Determine the [X, Y] coordinate at the center of the cell enclosing the given text.  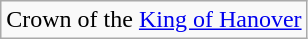
Crown of the King of Hanover [154, 20]
